Scan for the cell matching the given text and deliver its (X, Y) coordinate at center. 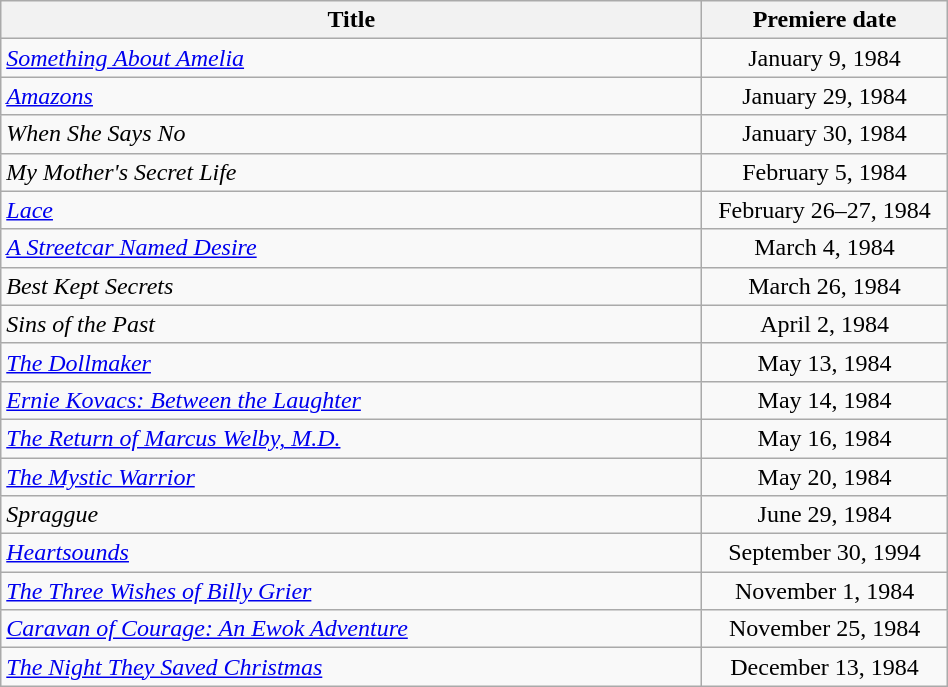
January 9, 1984 (824, 58)
June 29, 1984 (824, 515)
When She Says No (352, 134)
January 30, 1984 (824, 134)
November 1, 1984 (824, 591)
Best Kept Secrets (352, 286)
The Dollmaker (352, 362)
September 30, 1994 (824, 553)
May 14, 1984 (824, 400)
Ernie Kovacs: Between the Laughter (352, 400)
February 5, 1984 (824, 172)
March 4, 1984 (824, 248)
May 20, 1984 (824, 477)
Title (352, 20)
April 2, 1984 (824, 324)
The Mystic Warrior (352, 477)
Amazons (352, 96)
December 13, 1984 (824, 667)
Sins of the Past (352, 324)
Caravan of Courage: An Ewok Adventure (352, 629)
March 26, 1984 (824, 286)
My Mother's Secret Life (352, 172)
The Return of Marcus Welby, M.D. (352, 438)
Something About Amelia (352, 58)
May 13, 1984 (824, 362)
Spraggue (352, 515)
A Streetcar Named Desire (352, 248)
The Night They Saved Christmas (352, 667)
May 16, 1984 (824, 438)
February 26–27, 1984 (824, 210)
January 29, 1984 (824, 96)
November 25, 1984 (824, 629)
Premiere date (824, 20)
The Three Wishes of Billy Grier (352, 591)
Lace (352, 210)
Heartsounds (352, 553)
